For the text-containing cell, return its midpoint in (X, Y) coordinate format. 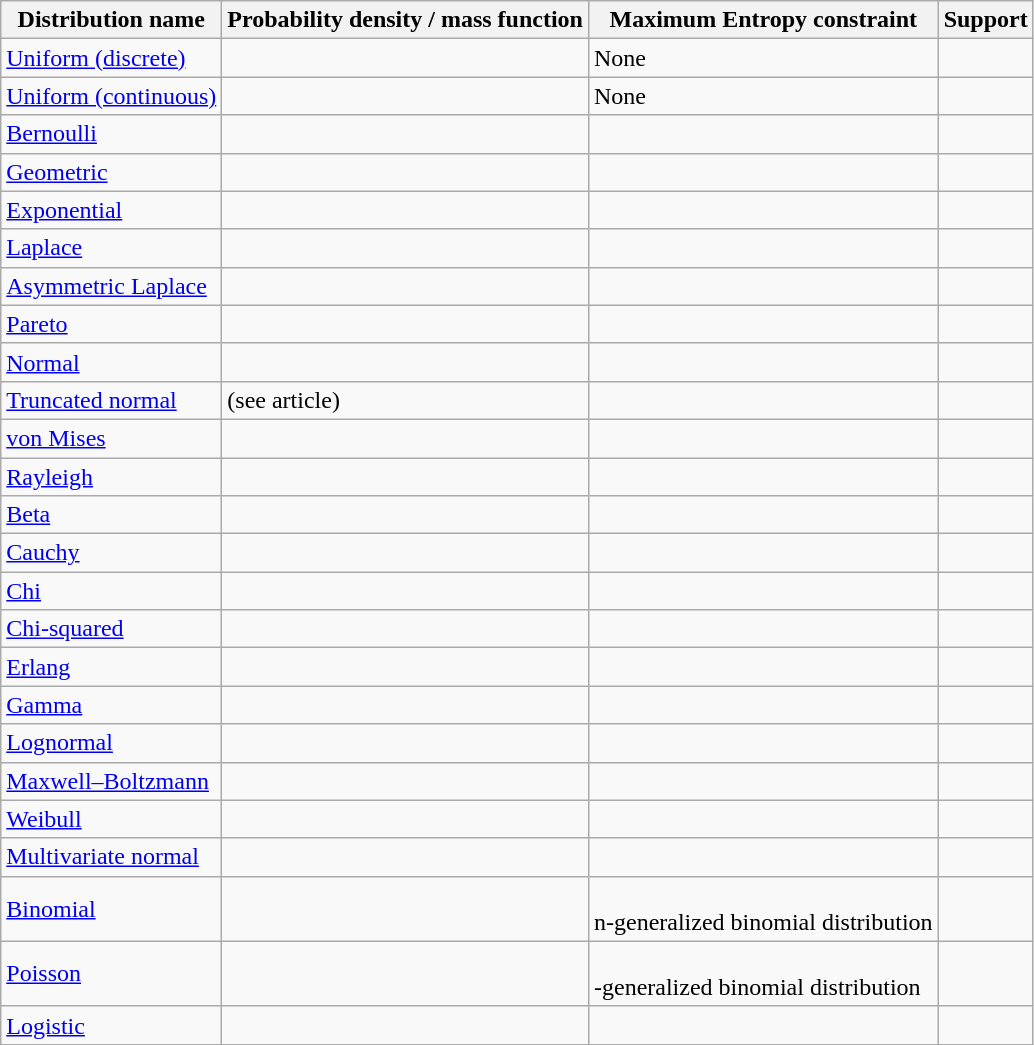
Uniform (continuous) (112, 96)
Probability density / mass function (406, 20)
Gamma (112, 705)
Logistic (112, 1025)
Normal (112, 362)
Truncated normal (112, 400)
Chi-squared (112, 629)
Cauchy (112, 553)
Bernoulli (112, 134)
Rayleigh (112, 477)
Pareto (112, 324)
Binomial (112, 908)
Maxwell–Boltzmann (112, 781)
Multivariate normal (112, 857)
Maximum Entropy constraint (763, 20)
Geometric (112, 172)
Distribution name (112, 20)
Support (986, 20)
Chi (112, 591)
Beta (112, 515)
n-generalized binomial distribution (763, 908)
Uniform (discrete) (112, 58)
Exponential (112, 210)
-generalized binomial distribution (763, 974)
von Mises (112, 438)
Asymmetric Laplace (112, 286)
Poisson (112, 974)
Weibull (112, 819)
Erlang (112, 667)
Lognormal (112, 743)
(see article) (406, 400)
Laplace (112, 248)
